Determine the (X, Y) coordinate at the center of the cell enclosing the given text.  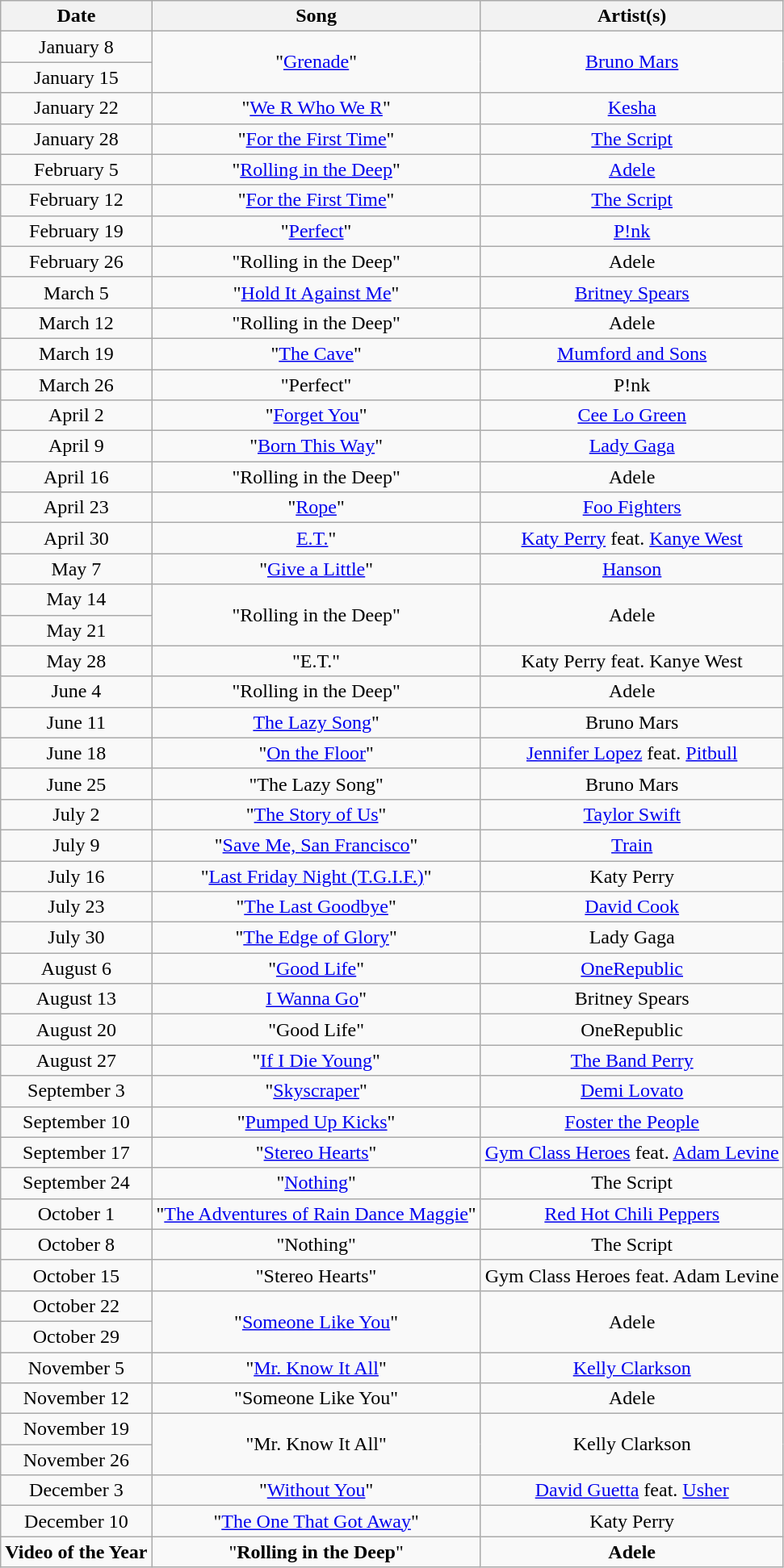
July 2 (76, 814)
"Pumped Up Kicks" (317, 1122)
July 9 (76, 845)
"The Cave" (317, 353)
April 9 (76, 446)
Taylor Swift (631, 814)
April 2 (76, 416)
November 5 (76, 1368)
April 16 (76, 477)
November 12 (76, 1399)
Red Hot Chili Peppers (631, 1214)
July 16 (76, 876)
October 22 (76, 1306)
David Guetta feat. Usher (631, 1491)
July 23 (76, 907)
"Hold It Against Me" (317, 292)
August 27 (76, 1060)
March 12 (76, 323)
September 3 (76, 1091)
"The Adventures of Rain Dance Maggie" (317, 1214)
June 11 (76, 722)
Train (631, 845)
"Without You" (317, 1491)
Foster the People (631, 1122)
August 20 (76, 1030)
"Last Friday Night (T.G.I.F.)" (317, 876)
Song (317, 16)
July 30 (76, 938)
"Give a Little" (317, 569)
I Wanna Go" (317, 999)
"The Lazy Song" (317, 784)
"We R Who We R" (317, 108)
June 25 (76, 784)
September 10 (76, 1122)
"The Last Goodbye" (317, 907)
February 12 (76, 200)
April 23 (76, 508)
"The Story of Us" (317, 814)
The Band Perry (631, 1060)
December 3 (76, 1491)
David Cook (631, 907)
The Lazy Song" (317, 722)
September 17 (76, 1152)
April 30 (76, 538)
October 15 (76, 1275)
January 22 (76, 108)
E.T." (317, 538)
October 29 (76, 1336)
January 15 (76, 77)
"E.T." (317, 661)
Demi Lovato (631, 1091)
November 19 (76, 1429)
December 10 (76, 1521)
May 21 (76, 630)
"The Edge of Glory" (317, 938)
"Grenade" (317, 62)
Cee Lo Green (631, 416)
Hanson (631, 569)
February 26 (76, 261)
Foo Fighters (631, 508)
June 18 (76, 753)
"The One That Got Away" (317, 1521)
March 5 (76, 292)
August 13 (76, 999)
August 6 (76, 968)
June 4 (76, 692)
Artist(s) (631, 16)
October 1 (76, 1214)
January 28 (76, 139)
Video of the Year (76, 1552)
"On the Floor" (317, 753)
March 26 (76, 385)
Date (76, 16)
March 19 (76, 353)
"Skyscraper" (317, 1091)
Jennifer Lopez feat. Pitbull (631, 753)
May 14 (76, 600)
"If I Die Young" (317, 1060)
September 24 (76, 1183)
May 28 (76, 661)
Mumford and Sons (631, 353)
"Save Me, San Francisco" (317, 845)
"Born This Way" (317, 446)
Kesha (631, 108)
May 7 (76, 569)
"Forget You" (317, 416)
"Rope" (317, 508)
November 26 (76, 1460)
February 19 (76, 231)
January 8 (76, 47)
February 5 (76, 169)
October 8 (76, 1244)
